Search for the cell housing the specified text and yield its (X, Y) center coordinate. 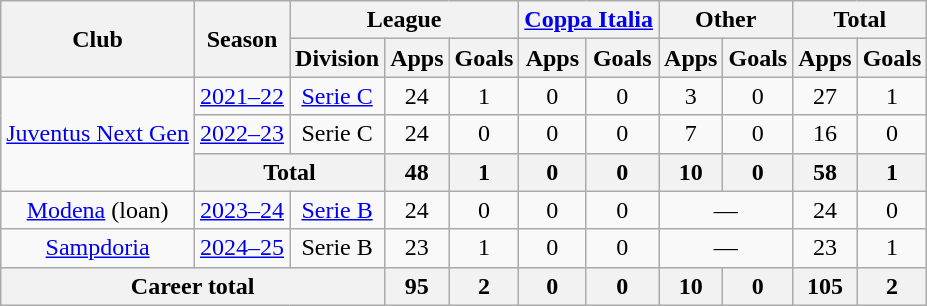
Division (338, 58)
16 (825, 134)
3 (691, 96)
Other (726, 20)
95 (417, 286)
League (404, 20)
2023–24 (242, 210)
Coppa Italia (589, 20)
2021–22 (242, 96)
7 (691, 134)
Season (242, 39)
Juventus Next Gen (98, 134)
27 (825, 96)
Modena (loan) (98, 210)
Sampdoria (98, 248)
2024–25 (242, 248)
48 (417, 172)
105 (825, 286)
Career total (193, 286)
2022–23 (242, 134)
Club (98, 39)
58 (825, 172)
